Determine the (x, y) coordinate at the center of the cell enclosing the given text.  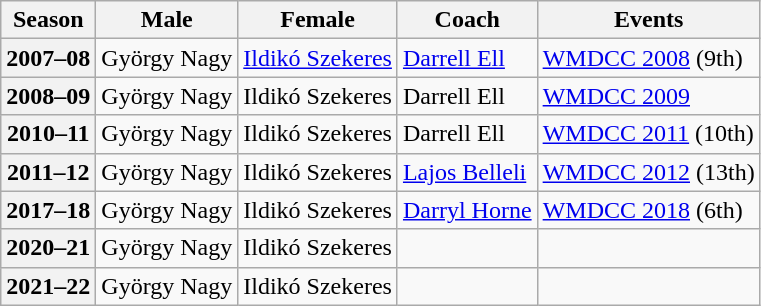
WMDCC 2009 (648, 96)
Season (48, 20)
Coach (467, 20)
Male (167, 20)
Lajos Belleli (467, 172)
Female (318, 20)
2020–21 (48, 248)
WMDCC 2008 (9th) (648, 58)
2021–22 (48, 286)
WMDCC 2018 (6th) (648, 210)
Events (648, 20)
WMDCC 2011 (10th) (648, 134)
2017–18 (48, 210)
2010–11 (48, 134)
WMDCC 2012 (13th) (648, 172)
Darryl Horne (467, 210)
2007–08 (48, 58)
2011–12 (48, 172)
2008–09 (48, 96)
